Find where the given text appears and provide that cell's center as (x, y) coordinate. 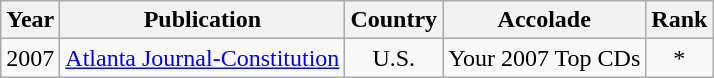
U.S. (394, 58)
Year (30, 20)
Atlanta Journal-Constitution (202, 58)
2007 (30, 58)
Country (394, 20)
Your 2007 Top CDs (544, 58)
Rank (680, 20)
Accolade (544, 20)
* (680, 58)
Publication (202, 20)
